Scan for the cell matching the given text and deliver its [X, Y] coordinate at center. 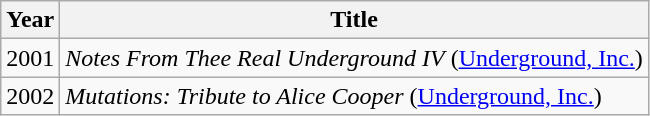
2001 [30, 58]
2002 [30, 96]
Notes From Thee Real Underground IV (Underground, Inc.) [354, 58]
Title [354, 20]
Mutations: Tribute to Alice Cooper (Underground, Inc.) [354, 96]
Year [30, 20]
